Scan for the cell matching the given text and deliver its (X, Y) coordinate at center. 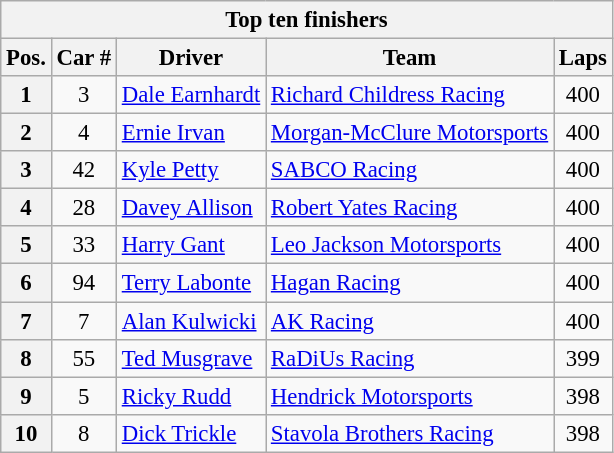
399 (584, 358)
Ernie Irvan (190, 133)
Davey Allison (190, 208)
9 (26, 396)
AK Racing (410, 321)
55 (84, 358)
94 (84, 283)
Morgan-McClure Motorsports (410, 133)
1 (26, 95)
Stavola Brothers Racing (410, 433)
Kyle Petty (190, 170)
Richard Childress Racing (410, 95)
Leo Jackson Motorsports (410, 245)
Hendrick Motorsports (410, 396)
Top ten finishers (306, 20)
Harry Gant (190, 245)
42 (84, 170)
Driver (190, 58)
Dale Earnhardt (190, 95)
Ted Musgrave (190, 358)
28 (84, 208)
Hagan Racing (410, 283)
Car # (84, 58)
10 (26, 433)
2 (26, 133)
6 (26, 283)
RaDiUs Racing (410, 358)
SABCO Racing (410, 170)
Pos. (26, 58)
Dick Trickle (190, 433)
Robert Yates Racing (410, 208)
Team (410, 58)
Laps (584, 58)
Terry Labonte (190, 283)
Alan Kulwicki (190, 321)
33 (84, 245)
Ricky Rudd (190, 396)
